Pinpoint the cell where the given text exists, returning its [X, Y] midpoint coordinate. 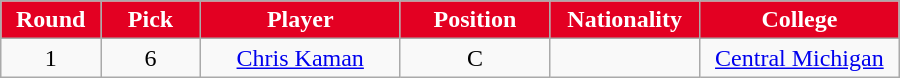
C [475, 58]
1 [51, 58]
Position [475, 20]
Round [51, 20]
Chris Kaman [300, 58]
Central Michigan [800, 58]
Player [300, 20]
6 [151, 58]
College [800, 20]
Nationality [625, 20]
Pick [151, 20]
